Identify which cell holds the provided text, then report its (X, Y) central coordinate. 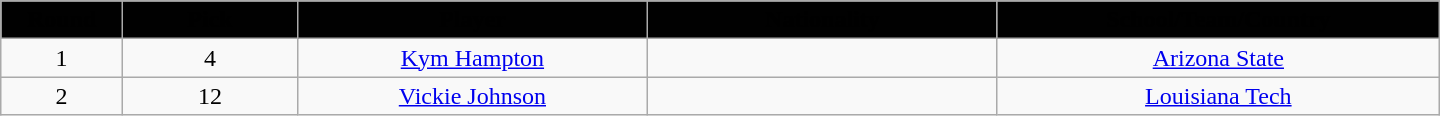
Round (62, 20)
4 (210, 58)
School/Team/Country (1218, 20)
Arizona State (1218, 58)
2 (62, 96)
12 (210, 96)
Nationality (822, 20)
Pick (210, 20)
Kym Hampton (472, 58)
Player (472, 20)
Louisiana Tech (1218, 96)
Vickie Johnson (472, 96)
1 (62, 58)
